Find where the given text appears and provide that cell's center as [x, y] coordinate. 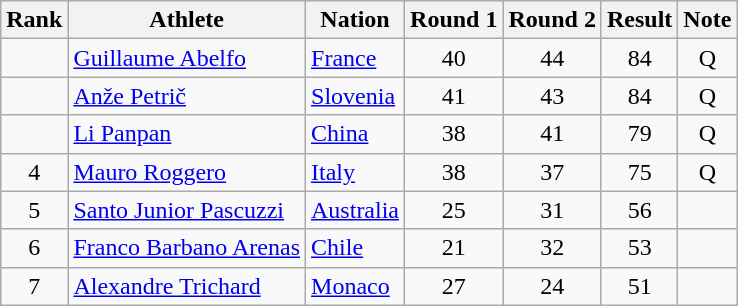
40 [454, 58]
Anže Petrič [187, 96]
7 [34, 286]
25 [454, 210]
Franco Barbano Arenas [187, 248]
6 [34, 248]
4 [34, 172]
21 [454, 248]
24 [552, 286]
Li Panpan [187, 134]
79 [639, 134]
Guillaume Abelfo [187, 58]
56 [639, 210]
Australia [356, 210]
5 [34, 210]
Note [708, 20]
27 [454, 286]
Italy [356, 172]
44 [552, 58]
Round 1 [454, 20]
Monaco [356, 286]
53 [639, 248]
Round 2 [552, 20]
75 [639, 172]
51 [639, 286]
32 [552, 248]
Athlete [187, 20]
Nation [356, 20]
Rank [34, 20]
Alexandre Trichard [187, 286]
France [356, 58]
37 [552, 172]
31 [552, 210]
Slovenia [356, 96]
Santo Junior Pascuzzi [187, 210]
Chile [356, 248]
Result [639, 20]
China [356, 134]
Mauro Roggero [187, 172]
43 [552, 96]
